Return (X, Y) of the center of cell containing provided text 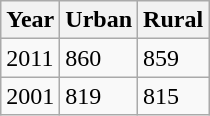
819 (99, 96)
Urban (99, 20)
815 (174, 96)
2001 (30, 96)
Rural (174, 20)
2011 (30, 58)
860 (99, 58)
859 (174, 58)
Year (30, 20)
